Detect which cell encompasses the target text, then output its [x, y] center coordinate. 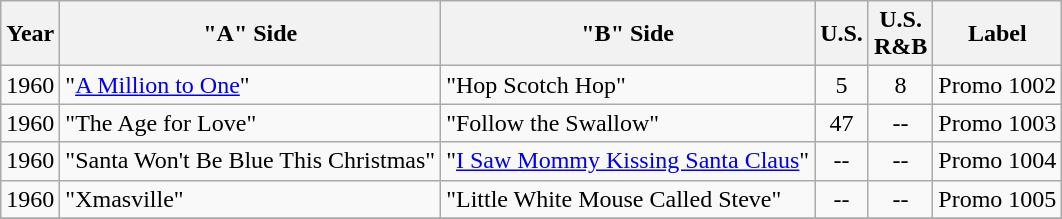
Promo 1003 [998, 123]
"Hop Scotch Hop" [628, 85]
47 [842, 123]
"A" Side [250, 34]
8 [900, 85]
"Follow the Swallow" [628, 123]
"B" Side [628, 34]
"The Age for Love" [250, 123]
Promo 1002 [998, 85]
"A Million to One" [250, 85]
U.S. [842, 34]
"Santa Won't Be Blue This Christmas" [250, 161]
5 [842, 85]
U.S.R&B [900, 34]
Label [998, 34]
Promo 1004 [998, 161]
Promo 1005 [998, 199]
Year [30, 34]
"Xmasville" [250, 199]
"I Saw Mommy Kissing Santa Claus" [628, 161]
"Little White Mouse Called Steve" [628, 199]
